Search for the cell housing the specified text and yield its (x, y) center coordinate. 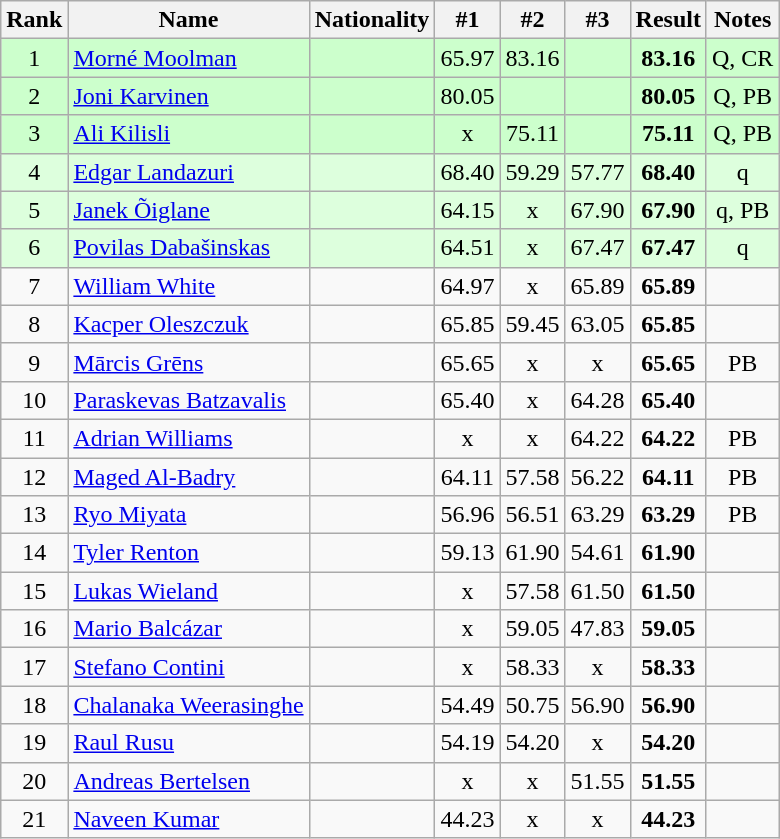
Nationality (372, 20)
59.29 (532, 172)
Adrian Williams (188, 438)
59.45 (532, 324)
Name (188, 20)
64.51 (468, 248)
#2 (532, 20)
Morné Moolman (188, 58)
21 (34, 819)
13 (34, 515)
Notes (742, 20)
William White (188, 286)
15 (34, 591)
65.97 (468, 58)
59.13 (468, 553)
17 (34, 667)
Rank (34, 20)
#3 (598, 20)
Ali Kilisli (188, 134)
Janek Õiglane (188, 210)
Paraskevas Batzavalis (188, 400)
q, PB (742, 210)
Maged Al-Badry (188, 477)
#1 (468, 20)
64.97 (468, 286)
11 (34, 438)
Mārcis Grēns (188, 362)
56.51 (532, 515)
14 (34, 553)
18 (34, 705)
5 (34, 210)
2 (34, 96)
64.28 (598, 400)
50.75 (532, 705)
7 (34, 286)
47.83 (598, 629)
Andreas Bertelsen (188, 781)
9 (34, 362)
Stefano Contini (188, 667)
8 (34, 324)
16 (34, 629)
20 (34, 781)
Povilas Dabašinskas (188, 248)
56.22 (598, 477)
Chalanaka Weerasinghe (188, 705)
Q, CR (742, 58)
64.15 (468, 210)
63.05 (598, 324)
3 (34, 134)
Kacper Oleszczuk (188, 324)
Lukas Wieland (188, 591)
12 (34, 477)
Edgar Landazuri (188, 172)
Mario Balcázar (188, 629)
19 (34, 743)
1 (34, 58)
54.49 (468, 705)
Naveen Kumar (188, 819)
54.61 (598, 553)
57.77 (598, 172)
Ryo Miyata (188, 515)
Result (668, 20)
6 (34, 248)
Tyler Renton (188, 553)
54.19 (468, 743)
4 (34, 172)
Raul Rusu (188, 743)
Joni Karvinen (188, 96)
10 (34, 400)
56.96 (468, 515)
